Detect which cell encompasses the target text, then output its [x, y] center coordinate. 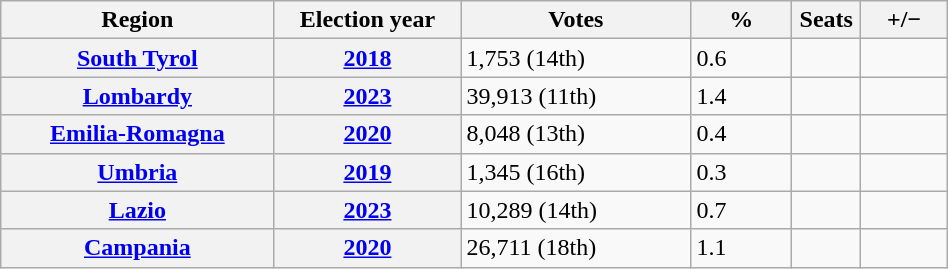
% [742, 20]
1.4 [742, 96]
1.1 [742, 248]
Umbria [138, 172]
1,345 (16th) [576, 172]
Votes [576, 20]
South Tyrol [138, 58]
Campania [138, 248]
0.3 [742, 172]
Election year [368, 20]
Emilia-Romagna [138, 134]
0.7 [742, 210]
+/− [904, 20]
1,753 (14th) [576, 58]
0.4 [742, 134]
39,913 (11th) [576, 96]
8,048 (13th) [576, 134]
26,711 (18th) [576, 248]
Lombardy [138, 96]
2018 [368, 58]
Seats [826, 20]
2019 [368, 172]
Region [138, 20]
10,289 (14th) [576, 210]
Lazio [138, 210]
0.6 [742, 58]
